Scan for the cell matching the given text and deliver its (x, y) coordinate at center. 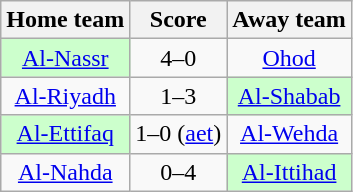
4–0 (178, 58)
Al-Riyadh (66, 96)
Al-Shabab (290, 96)
Score (178, 20)
Al-Wehda (290, 134)
Al-Nahda (66, 172)
Home team (66, 20)
0–4 (178, 172)
Al-Ettifaq (66, 134)
1–3 (178, 96)
1–0 (aet) (178, 134)
Away team (290, 20)
Al-Ittihad (290, 172)
Al-Nassr (66, 58)
Ohod (290, 58)
